Determine the (x, y) coordinate at the center of the cell enclosing the given text.  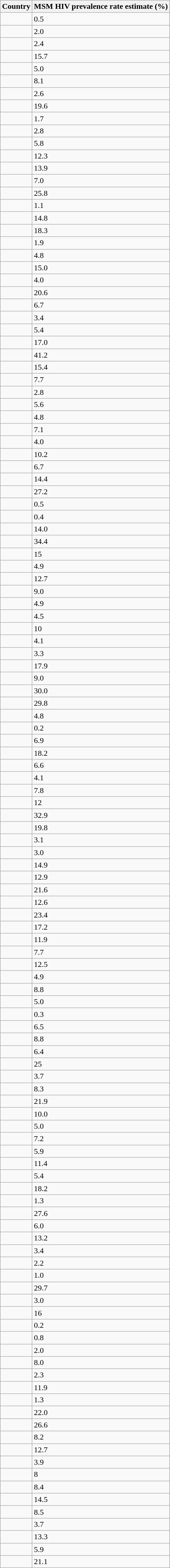
17.0 (100, 342)
1.7 (100, 118)
16 (100, 1313)
6.5 (100, 1027)
14.8 (100, 218)
27.6 (100, 1213)
17.2 (100, 927)
21.6 (100, 890)
5.8 (100, 143)
12 (100, 803)
12.5 (100, 965)
25 (100, 1064)
10 (100, 629)
19.6 (100, 106)
0.4 (100, 516)
7.0 (100, 181)
Country (16, 7)
11.4 (100, 1164)
6.4 (100, 1052)
29.7 (100, 1288)
14.9 (100, 865)
8.4 (100, 1487)
6.6 (100, 766)
41.2 (100, 355)
29.8 (100, 703)
4.5 (100, 616)
8 (100, 1475)
27.2 (100, 492)
7.2 (100, 1138)
13.9 (100, 168)
8.1 (100, 81)
2.3 (100, 1375)
26.6 (100, 1425)
0.3 (100, 1014)
21.1 (100, 1562)
1.9 (100, 243)
18.3 (100, 230)
14.0 (100, 529)
2.2 (100, 1263)
15.0 (100, 268)
7.1 (100, 430)
15.7 (100, 56)
12.6 (100, 902)
10.0 (100, 1114)
15.4 (100, 367)
14.5 (100, 1499)
8.0 (100, 1363)
5.6 (100, 405)
0.8 (100, 1338)
1.1 (100, 206)
17.9 (100, 666)
12.9 (100, 877)
30.0 (100, 691)
19.8 (100, 828)
2.6 (100, 93)
6.9 (100, 740)
20.6 (100, 293)
6.0 (100, 1226)
23.4 (100, 915)
34.4 (100, 541)
8.2 (100, 1437)
13.3 (100, 1537)
8.5 (100, 1512)
3.3 (100, 653)
14.4 (100, 479)
12.3 (100, 156)
MSM HIV prevalence rate estimate (%) (100, 7)
7.8 (100, 790)
13.2 (100, 1238)
22.0 (100, 1412)
2.4 (100, 44)
8.3 (100, 1089)
3.1 (100, 840)
21.9 (100, 1101)
1.0 (100, 1275)
10.2 (100, 454)
3.9 (100, 1462)
15 (100, 554)
25.8 (100, 193)
32.9 (100, 815)
